From the cell containing the given text, extract its center point as (x, y) coordinate. 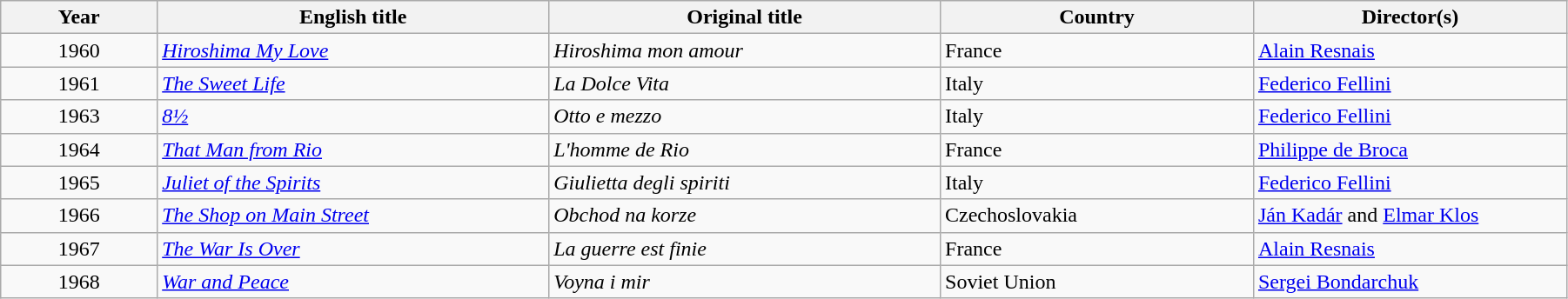
L'homme de Rio (745, 149)
La Dolce Vita (745, 83)
Ján Kadár and Elmar Klos (1410, 216)
1966 (79, 216)
1963 (79, 116)
That Man from Rio (353, 149)
La guerre est finie (745, 249)
1960 (79, 50)
1961 (79, 83)
Original title (745, 17)
1967 (79, 249)
1968 (79, 282)
The Shop on Main Street (353, 216)
Philippe de Broca (1410, 149)
1965 (79, 183)
The Sweet Life (353, 83)
Soviet Union (1097, 282)
Giulietta degli spiriti (745, 183)
War and Peace (353, 282)
Obchod na korze (745, 216)
Hiroshima mon amour (745, 50)
Czechoslovakia (1097, 216)
Year (79, 17)
English title (353, 17)
Otto e mezzo (745, 116)
Juliet of the Spirits (353, 183)
8½ (353, 116)
Sergei Bondarchuk (1410, 282)
1964 (79, 149)
Director(s) (1410, 17)
The War Is Over (353, 249)
Voyna i mir (745, 282)
Hiroshima My Love (353, 50)
Country (1097, 17)
